Scan for the cell matching the given text and deliver its [x, y] coordinate at center. 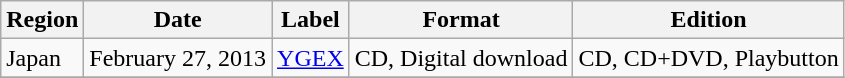
Date [178, 20]
YGEX [311, 58]
Japan [42, 58]
Format [461, 20]
Label [311, 20]
CD, Digital download [461, 58]
Region [42, 20]
February 27, 2013 [178, 58]
CD, CD+DVD, Playbutton [708, 58]
Edition [708, 20]
